For the text-containing cell, return its midpoint in (x, y) coordinate format. 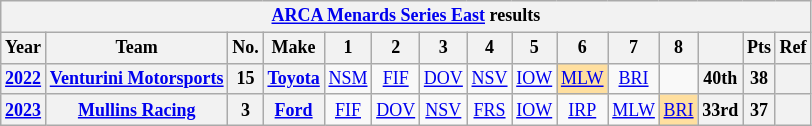
7 (634, 48)
15 (246, 78)
40th (720, 78)
33rd (720, 110)
NSM (348, 78)
Ford (294, 110)
2023 (24, 110)
Toyota (294, 78)
IRP (582, 110)
Venturini Motorsports (136, 78)
ARCA Menards Series East results (406, 16)
Team (136, 48)
Pts (760, 48)
Ref (793, 48)
2022 (24, 78)
2 (396, 48)
37 (760, 110)
8 (678, 48)
Make (294, 48)
4 (490, 48)
FRS (490, 110)
1 (348, 48)
Year (24, 48)
No. (246, 48)
38 (760, 78)
6 (582, 48)
Mullins Racing (136, 110)
5 (534, 48)
